Provide the (x, y) coordinate of the cell's center where the given text is located.  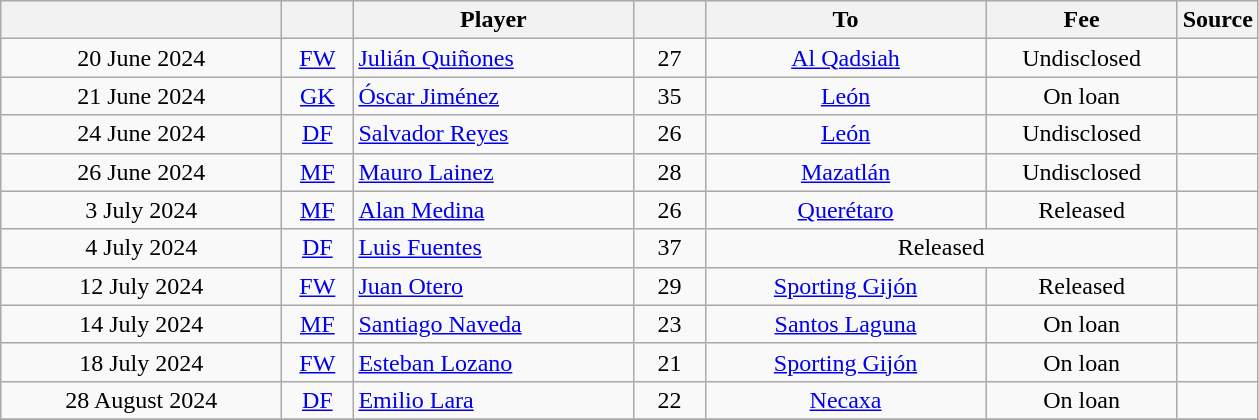
Necaxa (846, 400)
3 July 2024 (142, 210)
28 (670, 172)
18 July 2024 (142, 362)
Salvador Reyes (494, 134)
Mazatlán (846, 172)
To (846, 20)
Santos Laguna (846, 324)
GK (318, 96)
28 August 2024 (142, 400)
Alan Medina (494, 210)
26 June 2024 (142, 172)
Julián Quiñones (494, 58)
Al Qadsiah (846, 58)
4 July 2024 (142, 248)
29 (670, 286)
23 (670, 324)
Luis Fuentes (494, 248)
Source (1218, 20)
21 June 2024 (142, 96)
Querétaro (846, 210)
20 June 2024 (142, 58)
27 (670, 58)
Juan Otero (494, 286)
Player (494, 20)
Mauro Lainez (494, 172)
21 (670, 362)
Santiago Naveda (494, 324)
35 (670, 96)
Fee (1082, 20)
12 July 2024 (142, 286)
22 (670, 400)
Emilio Lara (494, 400)
Esteban Lozano (494, 362)
24 June 2024 (142, 134)
37 (670, 248)
14 July 2024 (142, 324)
Óscar Jiménez (494, 96)
